Pinpoint the cell where the given text exists, returning its (X, Y) midpoint coordinate. 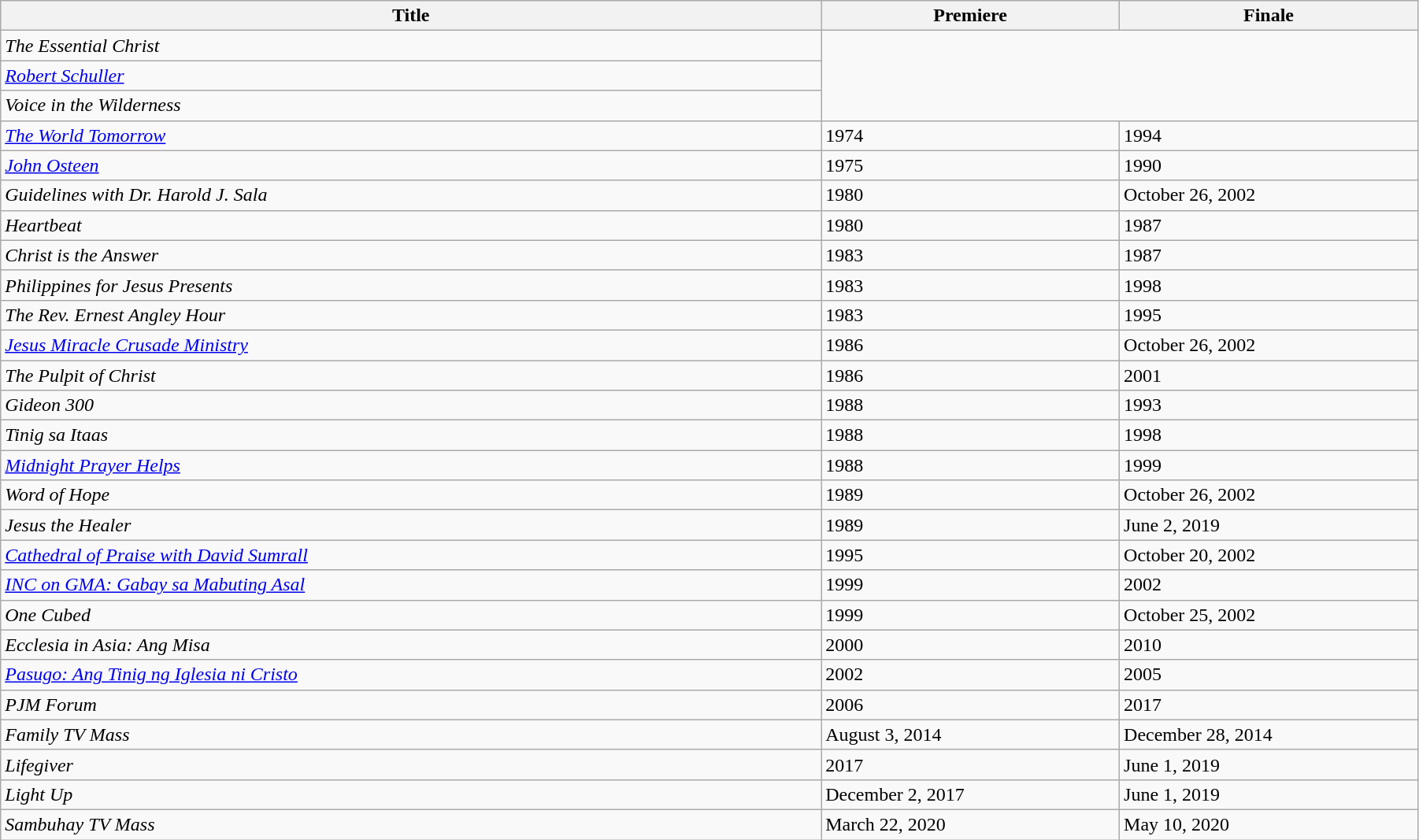
Word of Hope (411, 495)
Sambuhay TV Mass (411, 824)
Midnight Prayer Helps (411, 465)
March 22, 2020 (970, 824)
Guidelines with Dr. Harold J. Sala (411, 195)
2000 (970, 645)
Family TV Mass (411, 735)
PJM Forum (411, 705)
Title (411, 16)
One Cubed (411, 615)
2006 (970, 705)
The Rev. Ernest Angley Hour (411, 315)
Robert Schuller (411, 76)
May 10, 2020 (1269, 824)
October 20, 2002 (1269, 555)
Pasugo: Ang Tinig ng Iglesia ni Cristo (411, 675)
Finale (1269, 16)
Jesus the Healer (411, 525)
Jesus Miracle Crusade Ministry (411, 345)
December 2, 2017 (970, 794)
October 25, 2002 (1269, 615)
Christ is the Answer (411, 255)
Gideon 300 (411, 405)
The Essential Christ (411, 46)
Lifegiver (411, 764)
Premiere (970, 16)
2005 (1269, 675)
INC on GMA: Gabay sa Mabuting Asal (411, 585)
Philippines for Jesus Presents (411, 285)
1993 (1269, 405)
August 3, 2014 (970, 735)
2010 (1269, 645)
Light Up (411, 794)
The Pulpit of Christ (411, 376)
Heartbeat (411, 225)
June 2, 2019 (1269, 525)
2001 (1269, 376)
1974 (970, 135)
December 28, 2014 (1269, 735)
Ecclesia in Asia: Ang Misa (411, 645)
1990 (1269, 165)
Tinig sa Itaas (411, 435)
1994 (1269, 135)
Voice in the Wilderness (411, 105)
The World Tomorrow (411, 135)
John Osteen (411, 165)
Cathedral of Praise with David Sumrall (411, 555)
1975 (970, 165)
